Search for the cell housing the specified text and yield its (x, y) center coordinate. 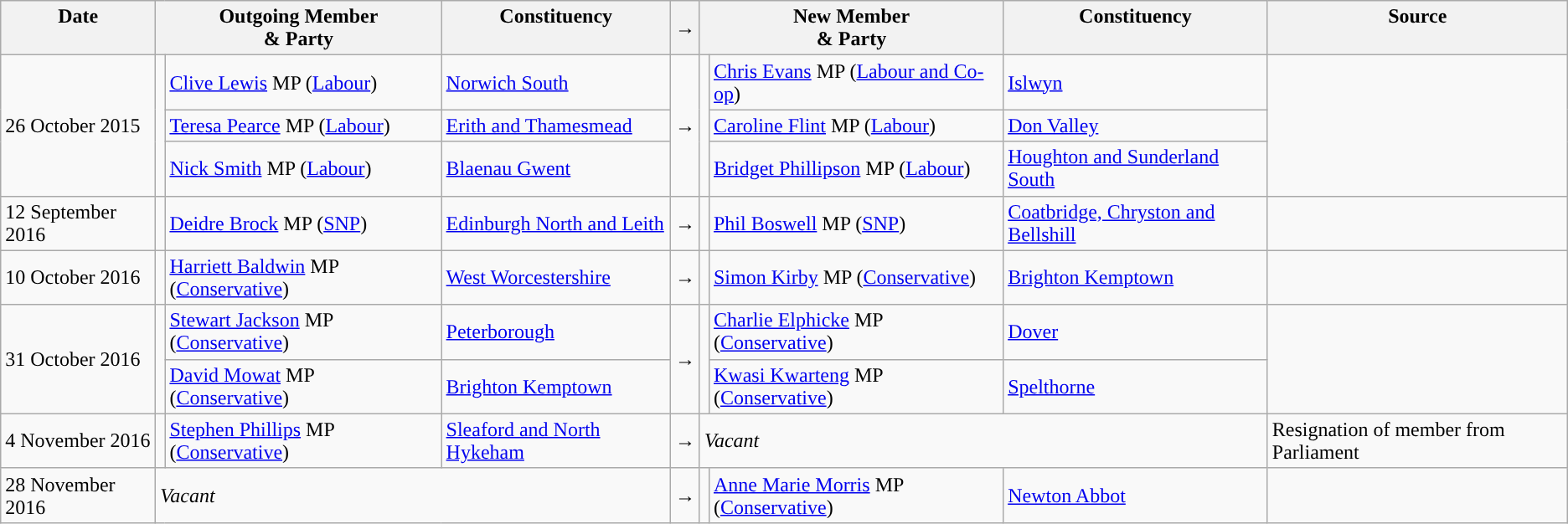
Deidre Brock MP (SNP) (303, 223)
Simon Kirby MP (Conservative) (856, 278)
28 November 2016 (79, 496)
Stephen Phillips MP (Conservative) (303, 440)
Houghton and Sunderland South (1136, 169)
David Mowat MP (Conservative) (303, 387)
31 October 2016 (79, 359)
Stewart Jackson MP (Conservative) (303, 331)
Phil Boswell MP (SNP) (856, 223)
Anne Marie Morris MP (Conservative) (856, 496)
Bridget Phillipson MP (Labour) (856, 169)
New Member& Party (851, 28)
Don Valley (1136, 126)
Dover (1136, 331)
Coatbridge, Chryston and Bellshill (1136, 223)
Harriett Baldwin MP (Conservative) (303, 278)
Teresa Pearce MP (Labour) (303, 126)
West Worcestershire (556, 278)
12 September 2016 (79, 223)
Source (1417, 28)
Caroline Flint MP (Labour) (856, 126)
10 October 2016 (79, 278)
Islwyn (1136, 82)
Clive Lewis MP (Labour) (303, 82)
Spelthorne (1136, 387)
Kwasi Kwarteng MP (Conservative) (856, 387)
Blaenau Gwent (556, 169)
Nick Smith MP (Labour) (303, 169)
Newton Abbot (1136, 496)
Norwich South (556, 82)
Outgoing Member& Party (298, 28)
Charlie Elphicke MP (Conservative) (856, 331)
Edinburgh North and Leith (556, 223)
4 November 2016 (79, 440)
26 October 2015 (79, 126)
Resignation of member from Parliament (1417, 440)
Peterborough (556, 331)
Sleaford and North Hykeham (556, 440)
Date (79, 28)
Chris Evans MP (Labour and Co-op) (856, 82)
Erith and Thamesmead (556, 126)
